Provide the (X, Y) coordinate of the cell's center where the given text is located.  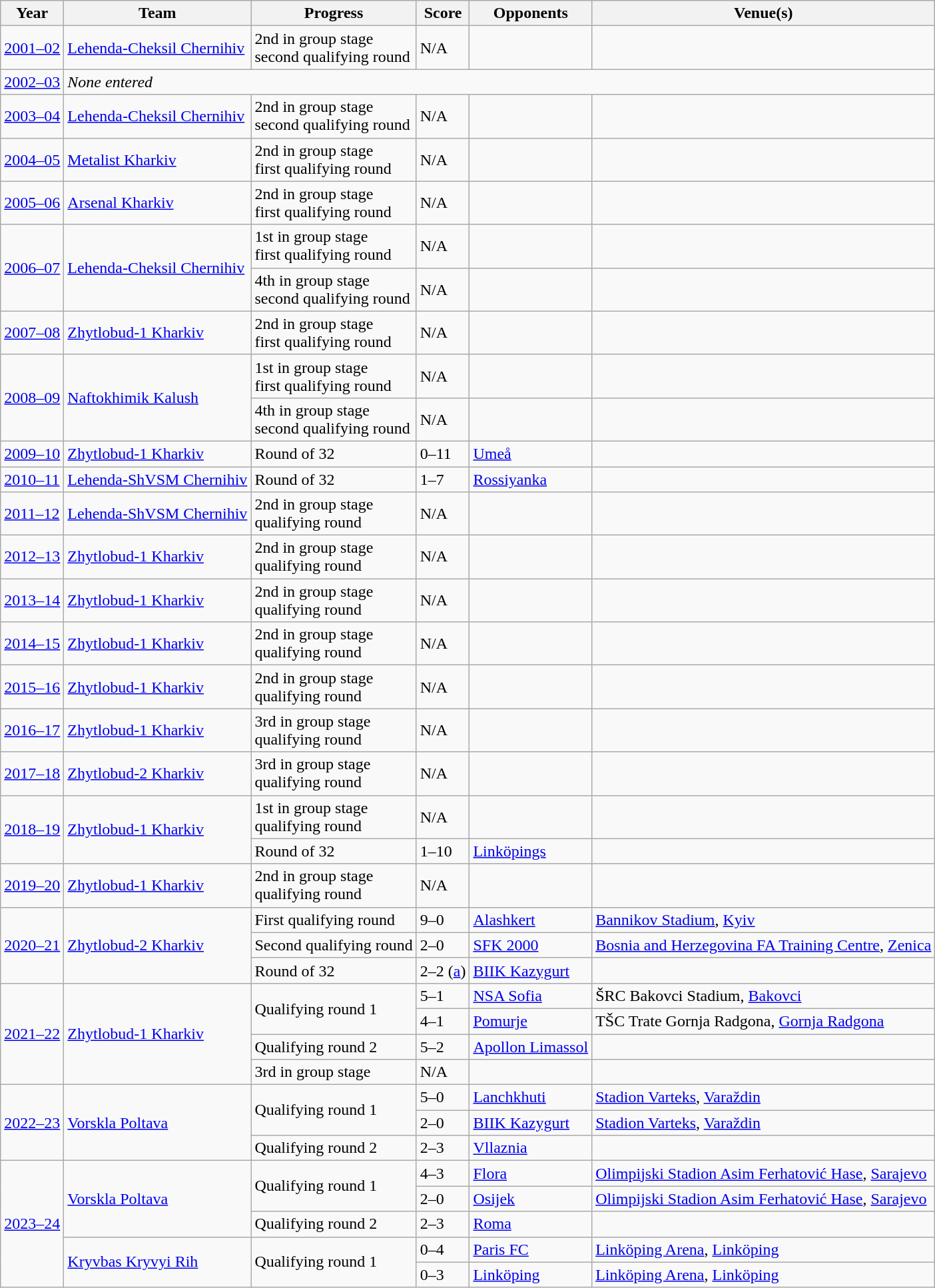
Score (443, 13)
2020–21 (32, 945)
Alashkert (531, 920)
Bosnia and Herzegovina FA Training Centre, Zenica (763, 945)
Vllaznia (531, 1148)
2007–08 (32, 333)
2017–18 (32, 774)
Roma (531, 1224)
1–7 (443, 479)
2022–23 (32, 1123)
3rd in group stage (334, 1072)
0–3 (443, 1275)
Paris FC (531, 1249)
Venue(s) (763, 13)
9–0 (443, 920)
2005–06 (32, 202)
Lanchkhuti (531, 1098)
Opponents (531, 13)
Progress (334, 13)
2002–03 (32, 82)
Kryvbas Kryvyi Rih (157, 1262)
2011–12 (32, 514)
Year (32, 13)
Umeå (531, 454)
2023–24 (32, 1224)
5–0 (443, 1098)
ŠRC Bakovci Stadium, Bakovci (763, 996)
TŠC Trate Gornja Radgona, Gornja Radgona (763, 1021)
Rossiyanka (531, 479)
Apollon Limassol (531, 1046)
2012–13 (32, 557)
Linköping (531, 1275)
Linköpings (531, 851)
5–2 (443, 1046)
First qualifying round (334, 920)
0–4 (443, 1249)
2015–16 (32, 687)
NSA Sofia (531, 996)
2013–14 (32, 601)
Osijek (531, 1199)
2019–20 (32, 886)
None entered (499, 82)
2014–15 (32, 643)
2003–04 (32, 116)
2–2 (a) (443, 970)
Pomurje (531, 1021)
2008–09 (32, 398)
Second qualifying round (334, 945)
2018–19 (32, 830)
Metalist Kharkiv (157, 160)
4–1 (443, 1021)
1st in group stagequalifying round (334, 816)
4–3 (443, 1173)
2006–07 (32, 268)
2001–02 (32, 48)
Arsenal Kharkiv (157, 202)
Team (157, 13)
Flora (531, 1173)
1–10 (443, 851)
2016–17 (32, 730)
5–1 (443, 996)
2010–11 (32, 479)
2021–22 (32, 1034)
SFK 2000 (531, 945)
Bannikov Stadium, Kyiv (763, 920)
2009–10 (32, 454)
0–11 (443, 454)
Naftokhimik Kalush (157, 398)
2004–05 (32, 160)
